Scan for the cell matching the given text and deliver its (X, Y) coordinate at center. 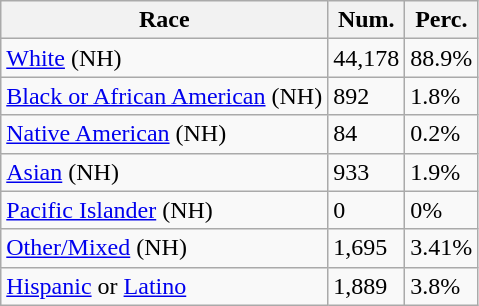
Asian (NH) (164, 172)
933 (366, 172)
892 (366, 96)
Native American (NH) (164, 134)
Other/Mixed (NH) (164, 248)
1,889 (366, 286)
Hispanic or Latino (164, 286)
White (NH) (164, 58)
3.8% (442, 286)
88.9% (442, 58)
0% (442, 210)
1.9% (442, 172)
1,695 (366, 248)
Pacific Islander (NH) (164, 210)
Perc. (442, 20)
Black or African American (NH) (164, 96)
1.8% (442, 96)
0 (366, 210)
84 (366, 134)
Num. (366, 20)
44,178 (366, 58)
0.2% (442, 134)
Race (164, 20)
3.41% (442, 248)
